Locate the cell with the specified text and output its (x, y) center coordinate. 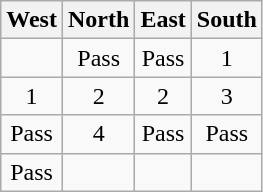
North (98, 20)
4 (98, 134)
West (32, 20)
East (163, 20)
3 (226, 96)
South (226, 20)
